Output the [x, y] coordinate of the center of the cell containing the given text.  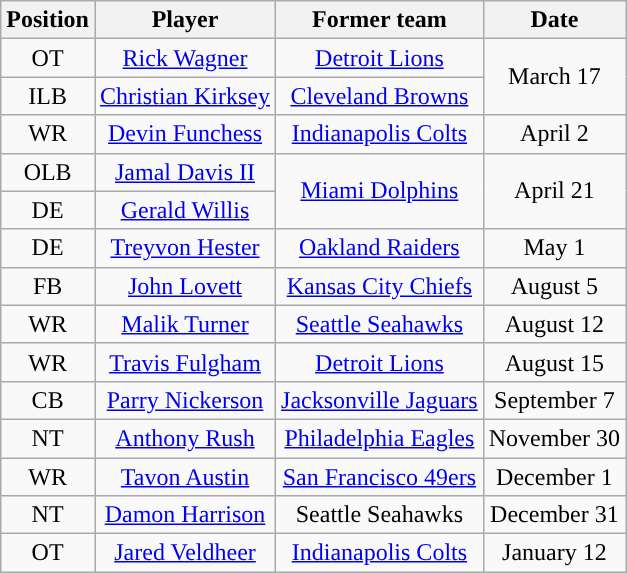
Travis Fulgham [184, 362]
January 12 [554, 553]
Tavon Austin [184, 477]
August 12 [554, 324]
OLB [48, 172]
August 15 [554, 362]
August 5 [554, 286]
Player [184, 20]
Gerald Willis [184, 210]
Rick Wagner [184, 58]
April 21 [554, 191]
John Lovett [184, 286]
Devin Funchess [184, 134]
Former team [380, 20]
Oakland Raiders [380, 248]
Treyvon Hester [184, 248]
Malik Turner [184, 324]
September 7 [554, 400]
May 1 [554, 248]
Anthony Rush [184, 438]
San Francisco 49ers [380, 477]
Date [554, 20]
Jacksonville Jaguars [380, 400]
March 17 [554, 77]
Philadelphia Eagles [380, 438]
Position [48, 20]
ILB [48, 96]
Miami Dolphins [380, 191]
Cleveland Browns [380, 96]
Jamal Davis II [184, 172]
Kansas City Chiefs [380, 286]
November 30 [554, 438]
December 31 [554, 515]
Christian Kirksey [184, 96]
Jared Veldheer [184, 553]
Damon Harrison [184, 515]
April 2 [554, 134]
December 1 [554, 477]
CB [48, 400]
Parry Nickerson [184, 400]
FB [48, 286]
